Extract the (x, y) coordinate from the center of the cell holding the provided text.  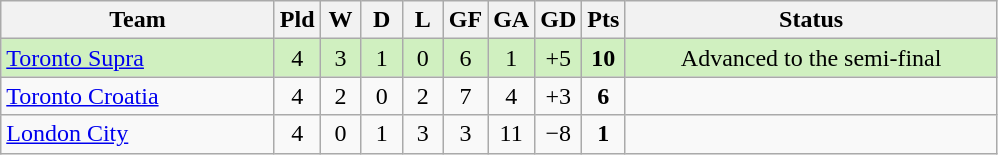
7 (465, 96)
+5 (558, 58)
GF (465, 20)
Pts (604, 20)
London City (138, 134)
10 (604, 58)
GA (512, 20)
Pld (297, 20)
−8 (558, 134)
Toronto Croatia (138, 96)
Advanced to the semi-final (812, 58)
L (422, 20)
GD (558, 20)
W (340, 20)
Status (812, 20)
11 (512, 134)
+3 (558, 96)
D (382, 20)
Team (138, 20)
Toronto Supra (138, 58)
